From the cell containing the given text, extract its center point as [X, Y] coordinate. 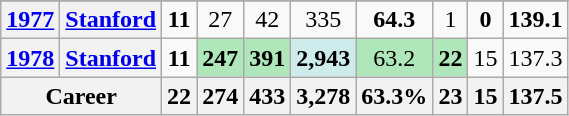
137.3 [536, 58]
63.3% [394, 96]
274 [220, 96]
0 [486, 20]
Career [82, 96]
63.2 [394, 58]
139.1 [536, 20]
1 [450, 20]
27 [220, 20]
391 [268, 58]
335 [324, 20]
3,278 [324, 96]
1978 [30, 58]
433 [268, 96]
137.5 [536, 96]
23 [450, 96]
42 [268, 20]
64.3 [394, 20]
247 [220, 58]
1977 [30, 20]
2,943 [324, 58]
